From the cell containing the given text, extract its center point as [X, Y] coordinate. 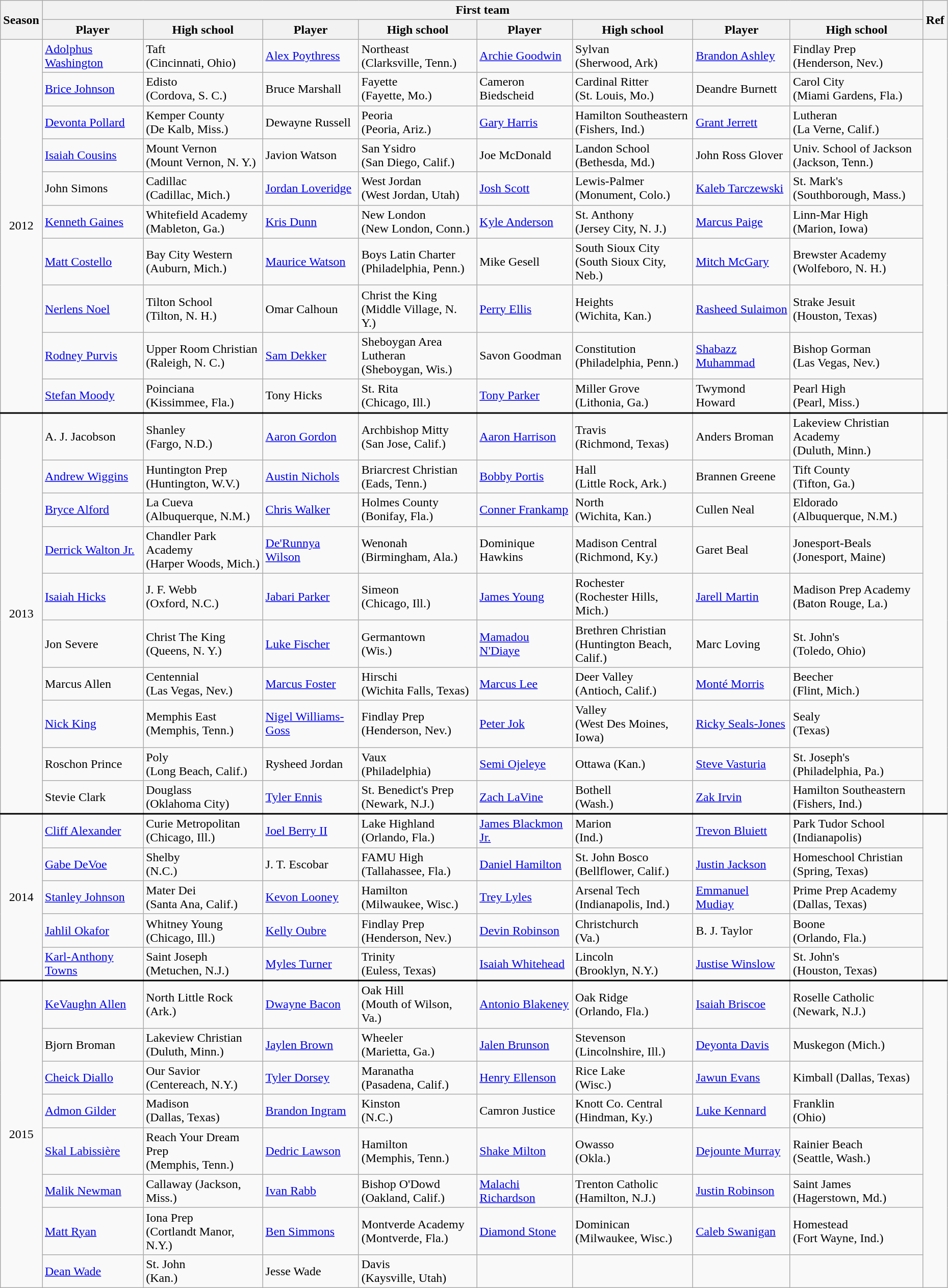
South Sioux City(South Sioux City, Neb.) [633, 262]
Madison Central(Richmond, Ky.) [633, 550]
Jordan Loveridge [311, 189]
Rasheed Sulaimon [741, 308]
Garet Beal [741, 550]
2013 [21, 613]
Memphis East(Memphis, Tenn.) [203, 724]
Grant Jerrett [741, 122]
Jesse Wade [311, 1271]
Tyler Ennis [311, 797]
Kenneth Gaines [92, 221]
St. John(Kan.) [203, 1271]
Malik Newman [92, 1191]
Owasso(Okla.) [633, 1151]
Stefan Moody [92, 396]
Kimball (Dallas, Texas) [857, 1078]
Peter Jok [525, 724]
Emmanuel Mudiay [741, 897]
De'Runnya Wilson [311, 550]
Dwayne Bacon [311, 1004]
Dejounte Murray [741, 1151]
Saint James(Hagerstown, Md.) [857, 1191]
Diamond Stone [525, 1231]
Peoria(Peoria, Ariz.) [418, 122]
Shelby(N.C.) [203, 864]
Davis(Kaysville, Utah) [418, 1271]
Malachi Richardson [525, 1191]
Boone(Orlando, Fla.) [857, 930]
Curie Metropolitan(Chicago, Ill.) [203, 831]
St. Anthony(Jersey City, N. J.) [633, 221]
Omar Calhoun [311, 308]
FAMU High(Tallahassee, Fla.) [418, 864]
Douglass(Oklahoma City) [203, 797]
Ivan Rabb [311, 1191]
Fayette(Fayette, Mo.) [418, 89]
J. F. Webb(Oxford, N.C.) [203, 597]
Rysheed Jordan [311, 764]
Edisto(Cordova, S. C.) [203, 89]
Joe McDonald [525, 155]
Adolphus Washington [92, 56]
Bobby Portis [525, 476]
Trinity(Euless, Texas) [418, 964]
Jahlil Okafor [92, 930]
Bryce Alford [92, 510]
J. T. Escobar [311, 864]
Nick King [92, 724]
Mitch McGary [741, 262]
Lake Highland(Orlando, Fla.) [418, 831]
Northeast(Clarksville, Tenn.) [418, 56]
Dominique Hawkins [525, 550]
Devin Robinson [525, 930]
Marcus Foster [311, 683]
Sheboygan Area Lutheran(Sheboygan, Wis.) [418, 355]
Marcus Lee [525, 683]
St. John Bosco(Bellflower, Calif.) [633, 864]
Cheick Diallo [92, 1078]
Maranatha(Pasadena, Calif.) [418, 1078]
Bishop O'Dowd(Oakland, Calif.) [418, 1191]
Sam Dekker [311, 355]
Carol City(Miami Gardens, Fla.) [857, 89]
Derrick Walton Jr. [92, 550]
Marion(Ind.) [633, 831]
Marcus Paige [741, 221]
Justin Robinson [741, 1191]
Marc Loving [741, 643]
Myles Turner [311, 964]
Twymond Howard [741, 396]
Nigel Williams-Goss [311, 724]
Savon Goodman [525, 355]
Stevie Clark [92, 797]
Our Savior(Centereach, N.Y.) [203, 1078]
Perry Ellis [525, 308]
Iona Prep(Cortlandt Manor, N.Y.) [203, 1231]
Karl-Anthony Towns [92, 964]
Josh Scott [525, 189]
Upper Room Christian(Raleigh, N. C.) [203, 355]
Pearl High(Pearl, Miss.) [857, 396]
Kemper County(De Kalb, Miss.) [203, 122]
Admon Gilder [92, 1111]
Lakeview Christian(Duluth, Minn.) [203, 1044]
St. Mark's(Southborough, Mass.) [857, 189]
Isaiah Hicks [92, 597]
Trey Lyles [525, 897]
Mater Dei(Santa Ana, Calif.) [203, 897]
Conner Frankamp [525, 510]
Bothell(Wash.) [633, 797]
Skal Labissière [92, 1151]
Mount Vernon(Mount Vernon, N. Y.) [203, 155]
Camron Justice [525, 1111]
San Ysidro(San Diego, Calif.) [418, 155]
Cameron Biedscheid [525, 89]
Jawun Evans [741, 1078]
Sylvan(Sherwood, Ark) [633, 56]
James Young [525, 597]
Sealy(Texas) [857, 724]
Arsenal Tech(Indianapolis, Ind.) [633, 897]
Marcus Allen [92, 683]
Tony Parker [525, 396]
Tony Hicks [311, 396]
Madison(Dallas, Texas) [203, 1111]
Strake Jesuit(Houston, Texas) [857, 308]
Steve Vasturia [741, 764]
Homeschool Christian(Spring, Texas) [857, 864]
Gabe DeVoe [92, 864]
John Ross Glover [741, 155]
Germantown(Wis.) [418, 643]
Ref [935, 20]
Christchurch(Va.) [633, 930]
B. J. Taylor [741, 930]
Lincoln(Brooklyn, N.Y.) [633, 964]
Holmes County(Bonifay, Fla.) [418, 510]
Zach LaVine [525, 797]
Aaron Gordon [311, 436]
Chandler Park Academy(Harper Woods, Mich.) [203, 550]
James Blackmon Jr. [525, 831]
Kaleb Tarczewski [741, 189]
Roselle Catholic(Newark, N.J.) [857, 1004]
Roschon Prince [92, 764]
Jabari Parker [311, 597]
Mamadou N'Diaye [525, 643]
Matt Ryan [92, 1231]
Luke Fischer [311, 643]
St. Rita(Chicago, Ill.) [418, 396]
Huntington Prep(Huntington, W.V.) [203, 476]
Whitney Young(Chicago, Ill.) [203, 930]
St. Benedict's Prep(Newark, N.J.) [418, 797]
Poinciana(Kissimmee, Fla.) [203, 396]
Austin Nichols [311, 476]
Jonesport-Beals(Jonesport, Maine) [857, 550]
St. Joseph's(Philadelphia, Pa.) [857, 764]
Brethren Christian(Huntington Beach, Calif.) [633, 643]
A. J. Jacobson [92, 436]
Bishop Gorman(Las Vegas, Nev.) [857, 355]
Isaiah Briscoe [741, 1004]
Madison Prep Academy(Baton Rouge, La.) [857, 597]
Dominican(Milwaukee, Wisc.) [633, 1231]
Valley(West Des Moines, Iowa) [633, 724]
Christ the King(Middle Village, N. Y.) [418, 308]
Matt Costello [92, 262]
Rice Lake(Wisc.) [633, 1078]
Aaron Harrison [525, 436]
Dewayne Russell [311, 122]
Poly(Long Beach, Calif.) [203, 764]
Dedric Lawson [311, 1151]
Tyler Dorsey [311, 1078]
Shanley(Fargo, N.D.) [203, 436]
Wheeler(Marietta, Ga.) [418, 1044]
Kelly Oubre [311, 930]
Stanley Johnson [92, 897]
Wenonah(Birmingham, Ala.) [418, 550]
Boys Latin Charter (Philadelphia, Penn.) [418, 262]
Ottawa (Kan.) [633, 764]
Luke Kennard [741, 1111]
Miller Grove(Lithonia, Ga.) [633, 396]
Muskegon (Mich.) [857, 1044]
Taft(Cincinnati, Ohio) [203, 56]
Landon School(Bethesda, Md.) [633, 155]
Franklin(Ohio) [857, 1111]
Trenton Catholic(Hamilton, N.J.) [633, 1191]
Jaylen Brown [311, 1044]
Antonio Blakeney [525, 1004]
Hall(Little Rock, Ark.) [633, 476]
Mike Gesell [525, 262]
Rainier Beach(Seattle, Wash.) [857, 1151]
Lewis-Palmer(Monument, Colo.) [633, 189]
Alex Poythress [311, 56]
Anders Broman [741, 436]
Andrew Wiggins [92, 476]
2015 [21, 1134]
Eldorado(Albuquerque, N.M.) [857, 510]
2012 [21, 226]
Devonta Pollard [92, 122]
Justin Jackson [741, 864]
Cadillac(Cadillac, Mich.) [203, 189]
Cardinal Ritter(St. Louis, Mo.) [633, 89]
Linn-Mar High(Marion, Iowa) [857, 221]
Brandon Ingram [311, 1111]
Gary Harris [525, 122]
Javion Watson [311, 155]
Heights(Wichita, Kan.) [633, 308]
Deyonta Davis [741, 1044]
Kyle Anderson [525, 221]
KeVaughn Allen [92, 1004]
Hirschi(Wichita Falls, Texas) [418, 683]
Kris Dunn [311, 221]
Deer Valley(Antioch, Calif.) [633, 683]
Oak Hill(Mouth of Wilson, Va.) [418, 1004]
Archie Goodwin [525, 56]
Daniel Hamilton [525, 864]
Univ. School of Jackson(Jackson, Tenn.) [857, 155]
Ricky Seals-Jones [741, 724]
Whitefield Academy(Mableton, Ga.) [203, 221]
Knott Co. Central(Hindman, Ky.) [633, 1111]
Ben Simmons [311, 1231]
Christ The King(Queens, N. Y.) [203, 643]
Rodney Purvis [92, 355]
Hamilton(Milwaukee, Wisc.) [418, 897]
Tilton School(Tilton, N. H.) [203, 308]
Saint Joseph(Metuchen, N.J.) [203, 964]
Kevon Looney [311, 897]
Isaiah Whitehead [525, 964]
Shake Milton [525, 1151]
Zak Irvin [741, 797]
North(Wichita, Kan.) [633, 510]
Bruce Marshall [311, 89]
Tift County(Tifton, Ga.) [857, 476]
Park Tudor School(Indianapolis) [857, 831]
Simeon(Chicago, Ill.) [418, 597]
Beecher(Flint, Mich.) [857, 683]
Oak Ridge(Orlando, Fla.) [633, 1004]
Isaiah Cousins [92, 155]
Constitution(Philadelphia, Penn.) [633, 355]
La Cueva(Albuquerque, N.M.) [203, 510]
Homestead(Fort Wayne, Ind.) [857, 1231]
Nerlens Noel [92, 308]
Travis(Richmond, Texas) [633, 436]
Maurice Watson [311, 262]
Caleb Swanigan [741, 1231]
Bay City Western(Auburn, Mich.) [203, 262]
Jalen Brunson [525, 1044]
Semi Ojeleye [525, 764]
Jon Severe [92, 643]
Dean Wade [92, 1271]
Cliff Alexander [92, 831]
Prime Prep Academy(Dallas, Texas) [857, 897]
John Simons [92, 189]
Brannen Greene [741, 476]
Monté Morris [741, 683]
Brewster Academy(Wolfeboro, N. H.) [857, 262]
Briarcrest Christian(Eads, Tenn.) [418, 476]
Bjorn Broman [92, 1044]
St. John's(Toledo, Ohio) [857, 643]
Hamilton(Memphis, Tenn.) [418, 1151]
Kinston(N.C.) [418, 1111]
West Jordan(West Jordan, Utah) [418, 189]
St. John's(Houston, Texas) [857, 964]
Centennial(Las Vegas, Nev.) [203, 683]
North Little Rock(Ark.) [203, 1004]
Montverde Academy(Montverde, Fla.) [418, 1231]
Rochester(Rochester Hills, Mich.) [633, 597]
Joel Berry II [311, 831]
Lutheran(La Verne, Calif.) [857, 122]
Vaux(Philadelphia) [418, 764]
New London(New London, Conn.) [418, 221]
Shabazz Muhammad [741, 355]
Justise Winslow [741, 964]
Callaway (Jackson, Miss.) [203, 1191]
First team [482, 10]
Chris Walker [311, 510]
Season [21, 20]
Trevon Bluiett [741, 831]
Deandre Burnett [741, 89]
Brandon Ashley [741, 56]
2014 [21, 897]
Reach Your Dream Prep(Memphis, Tenn.) [203, 1151]
Lakeview Christian Academy(Duluth, Minn.) [857, 436]
Henry Ellenson [525, 1078]
Cullen Neal [741, 510]
Archbishop Mitty(San Jose, Calif.) [418, 436]
Stevenson(Lincolnshire, Ill.) [633, 1044]
Brice Johnson [92, 89]
Jarell Martin [741, 597]
